Extract the (x, y) coordinate from the center of the cell holding the provided text.  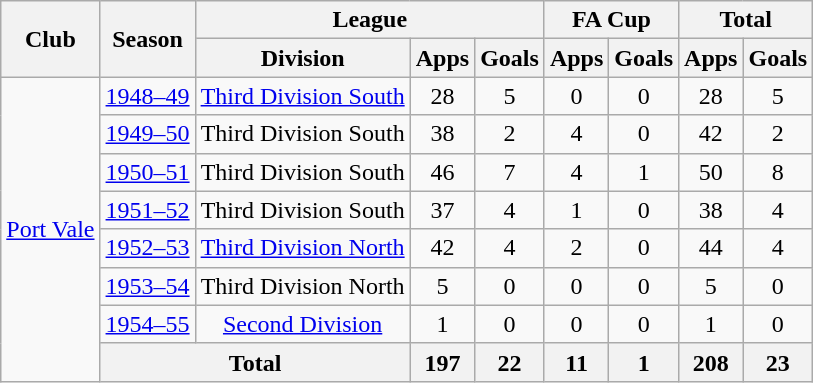
197 (442, 362)
23 (778, 362)
1951–52 (148, 210)
League (370, 20)
FA Cup (611, 20)
50 (711, 172)
Second Division (302, 324)
22 (510, 362)
1952–53 (148, 248)
Division (302, 58)
11 (576, 362)
1949–50 (148, 134)
Port Vale (50, 229)
46 (442, 172)
37 (442, 210)
1953–54 (148, 286)
1954–55 (148, 324)
7 (510, 172)
44 (711, 248)
1950–51 (148, 172)
208 (711, 362)
8 (778, 172)
Club (50, 39)
Season (148, 39)
1948–49 (148, 96)
